From the cell containing the given text, extract its center point as (X, Y) coordinate. 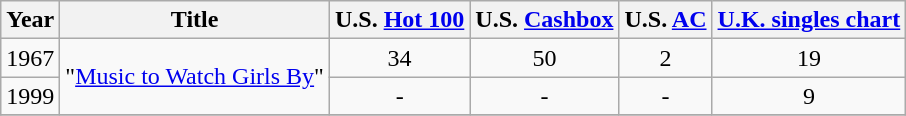
Year (30, 20)
1967 (30, 58)
U.K. singles chart (809, 20)
1999 (30, 96)
9 (809, 96)
U.S. Cashbox (544, 20)
Title (195, 20)
50 (544, 58)
"Music to Watch Girls By" (195, 77)
U.S. AC (666, 20)
19 (809, 58)
U.S. Hot 100 (399, 20)
34 (399, 58)
2 (666, 58)
